Detect which cell encompasses the target text, then output its [x, y] center coordinate. 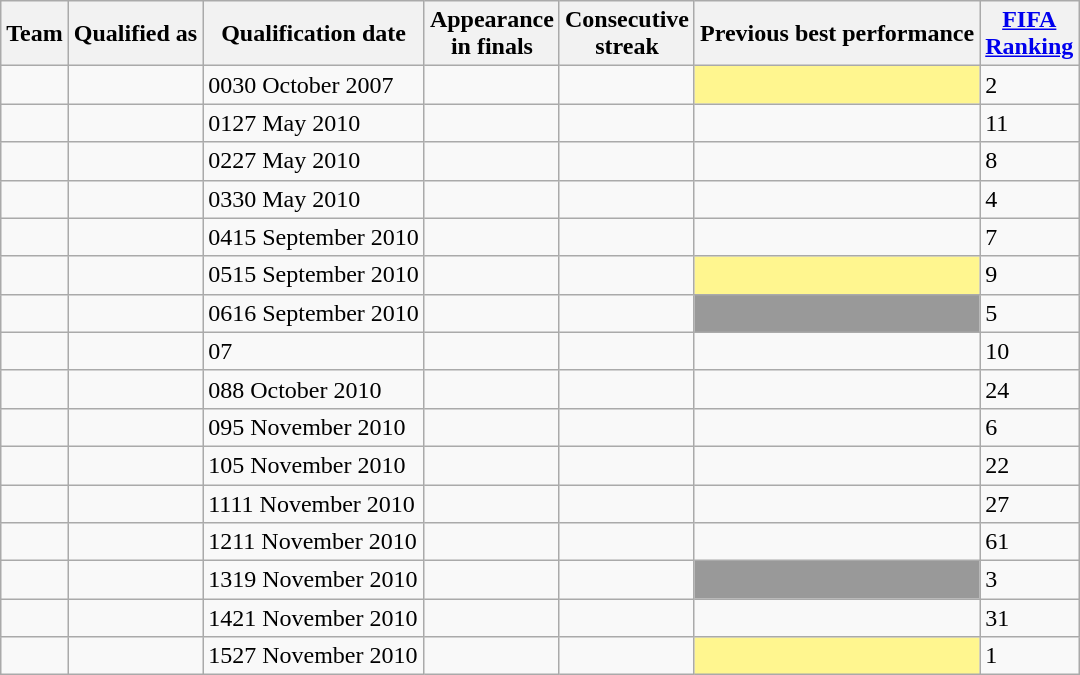
07 [314, 351]
0515 September 2010 [314, 275]
6 [1030, 427]
2 [1030, 85]
27 [1030, 503]
Team [35, 34]
0415 September 2010 [314, 237]
31 [1030, 618]
1421 November 2010 [314, 618]
FIFARanking [1030, 34]
0616 September 2010 [314, 313]
24 [1030, 389]
5 [1030, 313]
1 [1030, 656]
Qualified as [135, 34]
Consecutivestreak [626, 34]
0227 May 2010 [314, 161]
1527 November 2010 [314, 656]
7 [1030, 237]
8 [1030, 161]
Previous best performance [836, 34]
10 [1030, 351]
3 [1030, 580]
0030 October 2007 [314, 85]
9 [1030, 275]
088 October 2010 [314, 389]
22 [1030, 465]
61 [1030, 542]
0330 May 2010 [314, 199]
095 November 2010 [314, 427]
105 November 2010 [314, 465]
11 [1030, 123]
0127 May 2010 [314, 123]
1111 November 2010 [314, 503]
4 [1030, 199]
1319 November 2010 [314, 580]
1211 November 2010 [314, 542]
Appearancein finals [492, 34]
Qualification date [314, 34]
